Provide the (x, y) coordinate of the cell's center where the given text is located.  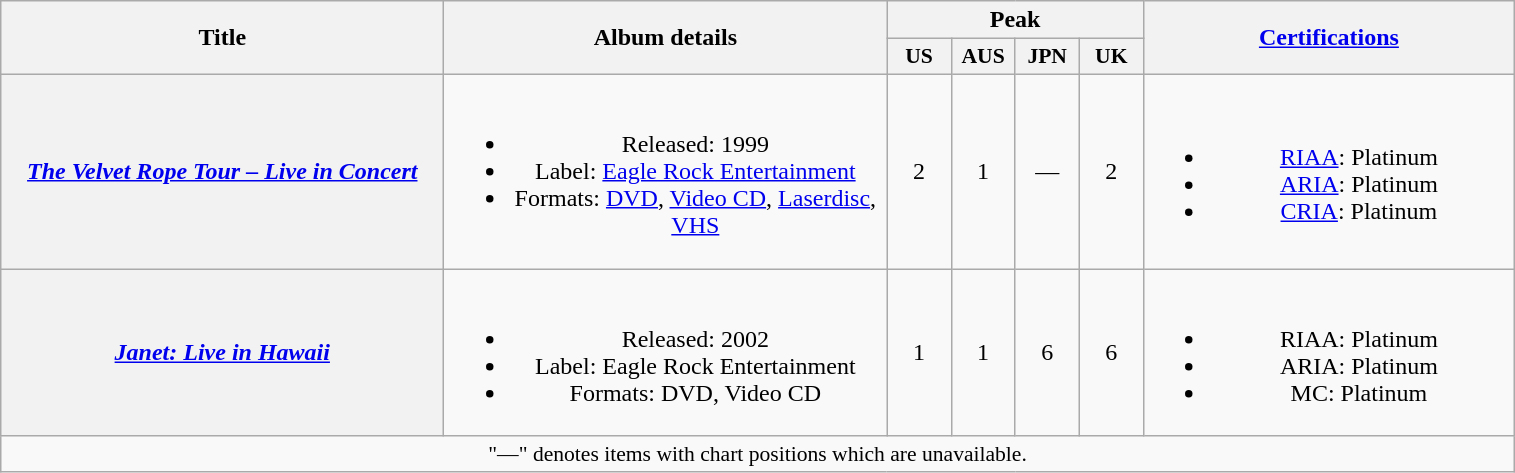
"—" denotes items with chart positions which are unavailable. (758, 454)
AUS (983, 57)
JPN (1047, 57)
Peak (1015, 20)
RIAA: PlatinumARIA: PlatinumMC: Platinum (1328, 352)
The Velvet Rope Tour – Live in Concert (222, 171)
Title (222, 38)
Certifications (1328, 38)
Album details (666, 38)
— (1047, 171)
Janet: Live in Hawaii (222, 352)
Released: 2002Label: Eagle Rock EntertainmentFormats: DVD, Video CD (666, 352)
UK (1111, 57)
Released: 1999Label: Eagle Rock EntertainmentFormats: DVD, Video CD, Laserdisc, VHS (666, 171)
RIAA: PlatinumARIA: PlatinumCRIA: Platinum (1328, 171)
US (919, 57)
